Search for the cell housing the specified text and yield its [x, y] center coordinate. 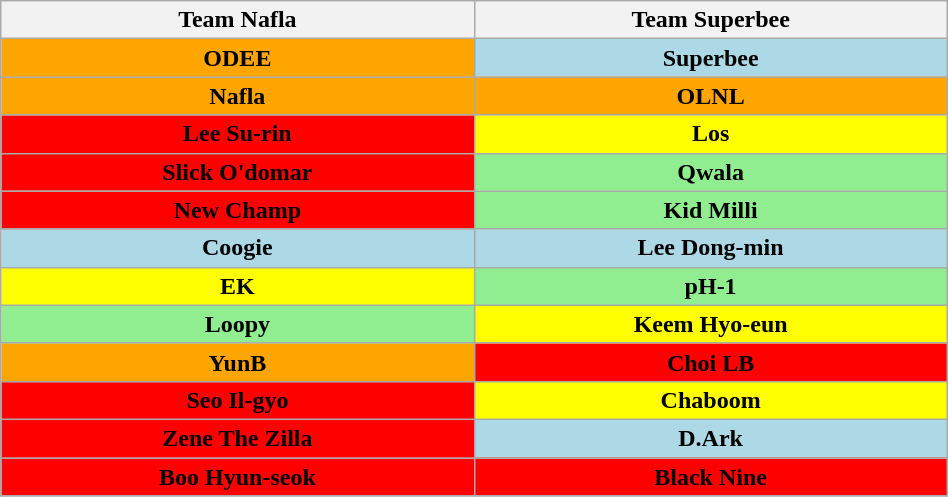
New Champ [238, 210]
Zene The Zilla [238, 438]
Lee Dong-min [710, 248]
YunB [238, 362]
Kid Milli [710, 210]
Coogie [238, 248]
Los [710, 134]
Loopy [238, 324]
D.Ark [710, 438]
ODEE [238, 58]
EK [238, 286]
Choi LB [710, 362]
Chaboom [710, 400]
pH-1 [710, 286]
Team Nafla [238, 20]
Boo Hyun-seok [238, 477]
Qwala [710, 172]
Team Superbee [710, 20]
Nafla [238, 96]
Keem Hyo-eun [710, 324]
Black Nine [710, 477]
OLNL [710, 96]
Lee Su-rin [238, 134]
Seo Il-gyo [238, 400]
Superbee [710, 58]
Slick O'domar [238, 172]
